Return the [x, y] coordinate for the center point of the cell that contains the specified text.  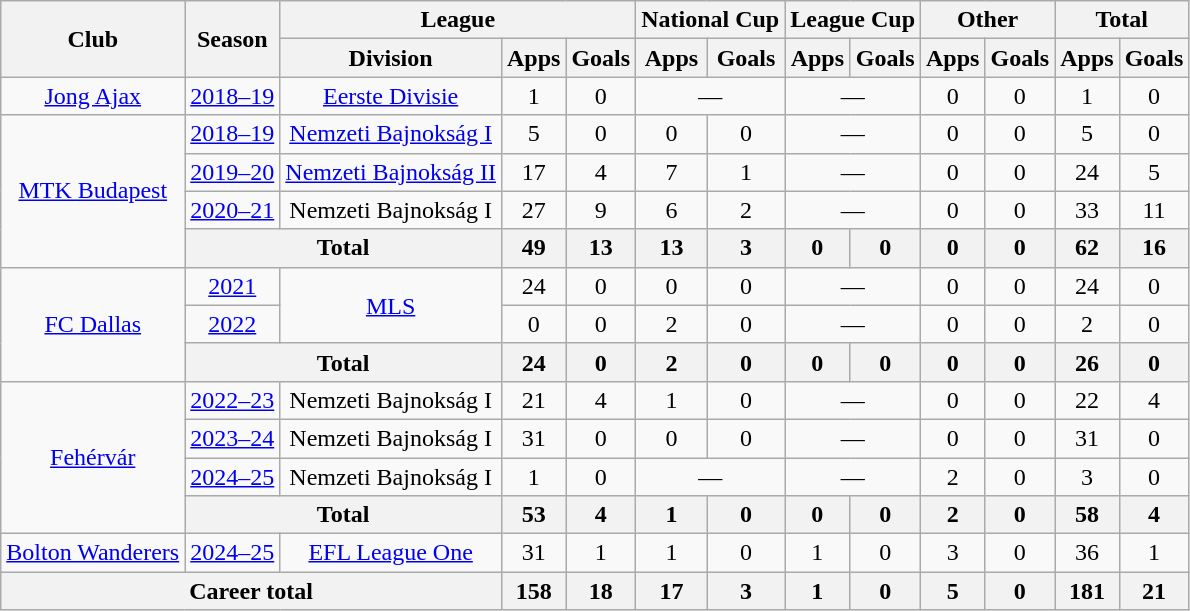
Fehérvár [93, 457]
MLS [391, 305]
National Cup [710, 20]
League [458, 20]
Division [391, 58]
FC Dallas [93, 324]
Career total [252, 591]
2022 [232, 324]
Bolton Wanderers [93, 553]
53 [533, 515]
6 [672, 210]
62 [1087, 248]
36 [1087, 553]
Eerste Divisie [391, 96]
MTK Budapest [93, 191]
158 [533, 591]
16 [1154, 248]
7 [672, 172]
11 [1154, 210]
Jong Ajax [93, 96]
EFL League One [391, 553]
49 [533, 248]
27 [533, 210]
League Cup [853, 20]
2019–20 [232, 172]
18 [601, 591]
2023–24 [232, 438]
33 [1087, 210]
Club [93, 39]
2022–23 [232, 400]
58 [1087, 515]
26 [1087, 362]
181 [1087, 591]
2020–21 [232, 210]
Season [232, 39]
Other [988, 20]
2021 [232, 286]
9 [601, 210]
Nemzeti Bajnokság II [391, 172]
22 [1087, 400]
